Scan for the cell matching the given text and deliver its (x, y) coordinate at center. 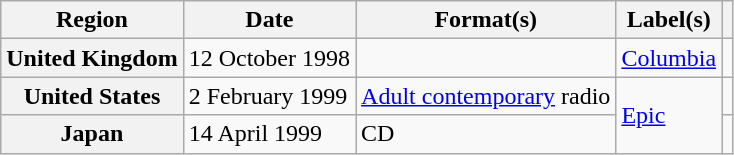
Date (269, 20)
2 February 1999 (269, 96)
Adult contemporary radio (486, 96)
Columbia (669, 58)
CD (486, 134)
Label(s) (669, 20)
Japan (92, 134)
Region (92, 20)
United Kingdom (92, 58)
Format(s) (486, 20)
14 April 1999 (269, 134)
12 October 1998 (269, 58)
Epic (669, 115)
United States (92, 96)
